Find where the given text appears and provide that cell's center as (X, Y) coordinate. 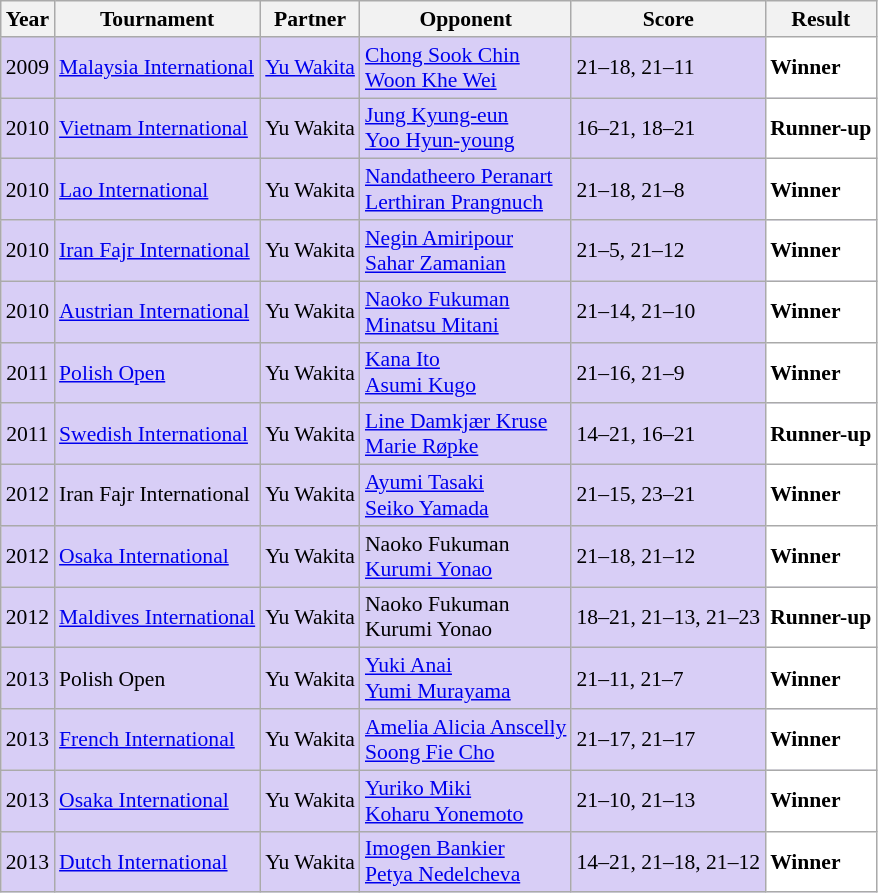
Jung Kyung-eun Yoo Hyun-young (466, 128)
Imogen Bankier Petya Nedelcheva (466, 862)
Negin Amiripour Sahar Zamanian (466, 250)
Amelia Alicia Anscelly Soong Fie Cho (466, 740)
21–14, 21–10 (668, 312)
21–16, 21–9 (668, 372)
Result (820, 19)
21–11, 21–7 (668, 678)
21–18, 21–12 (668, 556)
Score (668, 19)
Swedish International (157, 434)
16–21, 18–21 (668, 128)
Lao International (157, 190)
Year (28, 19)
Kana Ito Asumi Kugo (466, 372)
Ayumi Tasaki Seiko Yamada (466, 496)
Austrian International (157, 312)
Maldives International (157, 618)
2009 (28, 68)
Naoko Fukuman Minatsu Mitani (466, 312)
21–18, 21–8 (668, 190)
Opponent (466, 19)
Vietnam International (157, 128)
Chong Sook Chin Woon Khe Wei (466, 68)
Yuriko Miki Koharu Yonemoto (466, 800)
Yuki Anai Yumi Murayama (466, 678)
Dutch International (157, 862)
18–21, 21–13, 21–23 (668, 618)
Nandatheero Peranart Lerthiran Prangnuch (466, 190)
21–18, 21–11 (668, 68)
14–21, 21–18, 21–12 (668, 862)
Tournament (157, 19)
Malaysia International (157, 68)
21–17, 21–17 (668, 740)
21–5, 21–12 (668, 250)
Partner (310, 19)
21–10, 21–13 (668, 800)
French International (157, 740)
14–21, 16–21 (668, 434)
21–15, 23–21 (668, 496)
Line Damkjær Kruse Marie Røpke (466, 434)
